Detect which cell encompasses the target text, then output its (x, y) center coordinate. 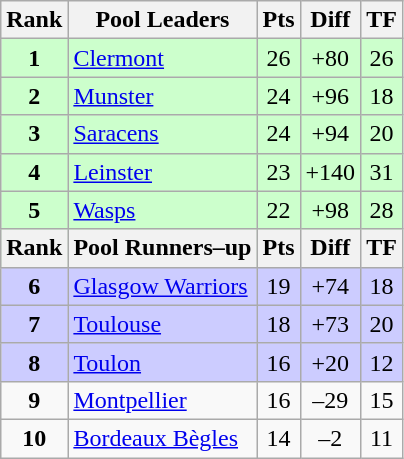
Wasps (162, 210)
8 (34, 362)
5 (34, 210)
3 (34, 134)
23 (278, 172)
Montpellier (162, 400)
6 (34, 286)
2 (34, 96)
–2 (330, 438)
Glasgow Warriors (162, 286)
19 (278, 286)
Munster (162, 96)
+74 (330, 286)
1 (34, 58)
28 (382, 210)
–29 (330, 400)
10 (34, 438)
11 (382, 438)
Leinster (162, 172)
7 (34, 324)
4 (34, 172)
12 (382, 362)
22 (278, 210)
9 (34, 400)
Bordeaux Bègles (162, 438)
Toulouse (162, 324)
Pool Runners–up (162, 248)
14 (278, 438)
+73 (330, 324)
15 (382, 400)
+94 (330, 134)
Clermont (162, 58)
+80 (330, 58)
+96 (330, 96)
Saracens (162, 134)
+98 (330, 210)
+20 (330, 362)
+140 (330, 172)
Pool Leaders (162, 20)
31 (382, 172)
Toulon (162, 362)
